For the text-containing cell, return its midpoint in (x, y) coordinate format. 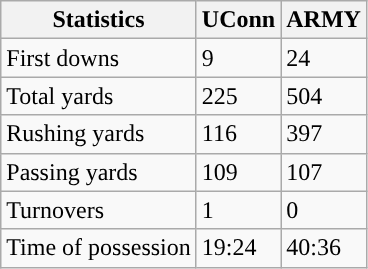
40:36 (324, 248)
Turnovers (99, 210)
ARMY (324, 20)
397 (324, 134)
24 (324, 58)
107 (324, 172)
First downs (99, 58)
504 (324, 96)
Passing yards (99, 172)
Rushing yards (99, 134)
1 (238, 210)
19:24 (238, 248)
Time of possession (99, 248)
UConn (238, 20)
9 (238, 58)
Statistics (99, 20)
Total yards (99, 96)
225 (238, 96)
116 (238, 134)
109 (238, 172)
0 (324, 210)
